Provide the (X, Y) coordinate of the cell's center where the given text is located.  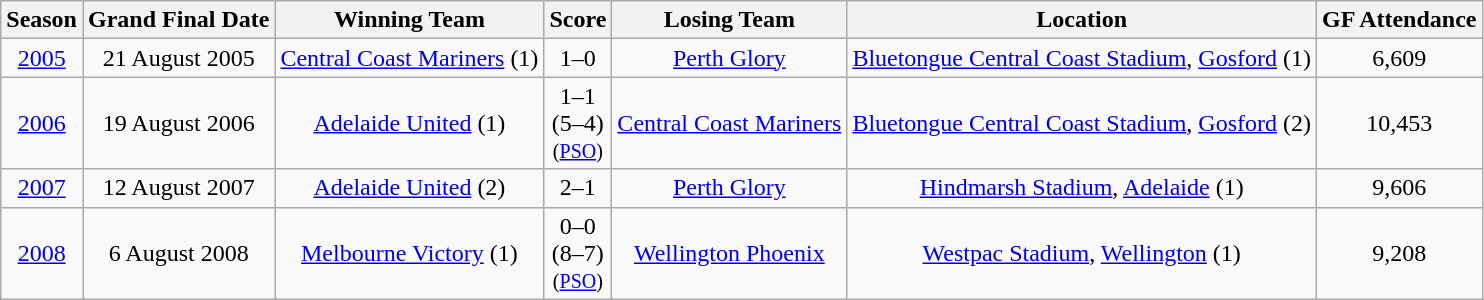
Bluetongue Central Coast Stadium, Gosford (2) (1082, 123)
21 August 2005 (178, 58)
1–0 (578, 58)
12 August 2007 (178, 188)
9,606 (1400, 188)
Score (578, 20)
10,453 (1400, 123)
Losing Team (730, 20)
Winning Team (410, 20)
6,609 (1400, 58)
Westpac Stadium, Wellington (1) (1082, 253)
Central Coast Mariners (1) (410, 58)
Bluetongue Central Coast Stadium, Gosford (1) (1082, 58)
0–0(8–7)(PSO) (578, 253)
Adelaide United (2) (410, 188)
Hindmarsh Stadium, Adelaide (1) (1082, 188)
Adelaide United (1) (410, 123)
GF Attendance (1400, 20)
2–1 (578, 188)
Melbourne Victory (1) (410, 253)
2008 (42, 253)
6 August 2008 (178, 253)
2005 (42, 58)
2006 (42, 123)
Grand Final Date (178, 20)
Location (1082, 20)
Wellington Phoenix (730, 253)
Season (42, 20)
19 August 2006 (178, 123)
9,208 (1400, 253)
1–1(5–4)(PSO) (578, 123)
Central Coast Mariners (730, 123)
2007 (42, 188)
